Capture the cell that displays the provided text and extract its [x, y] central coordinate. 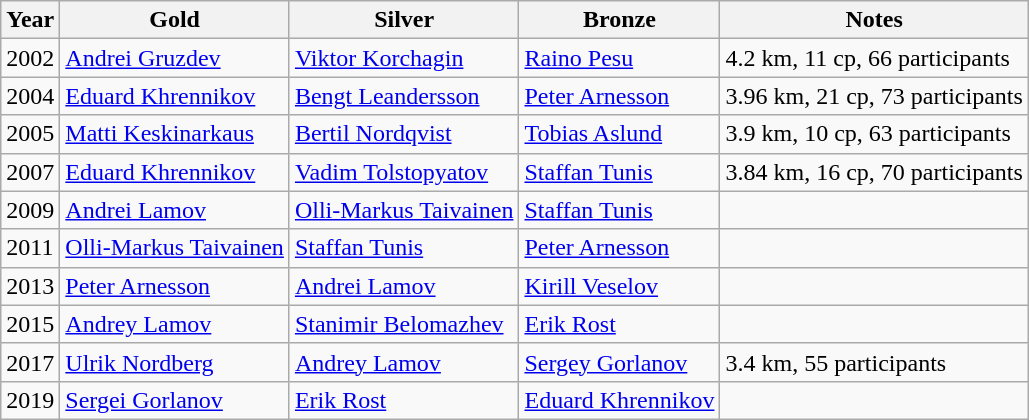
Viktor Korchagin [404, 58]
Sergey Gorlanov [620, 362]
Bengt Leandersson [404, 96]
2004 [30, 96]
Sergei Gorlanov [175, 400]
2002 [30, 58]
Notes [874, 20]
Bronze [620, 20]
2009 [30, 210]
3.96 km, 21 cp, 73 participants [874, 96]
Matti Keskinarkaus [175, 134]
Ulrik Nordberg [175, 362]
Gold [175, 20]
3.4 km, 55 participants [874, 362]
3.84 km, 16 cp, 70 participants [874, 172]
4.2 km, 11 cp, 66 participants [874, 58]
Tobias Aslund [620, 134]
Bertil Nordqvist [404, 134]
2005 [30, 134]
Vadim Tolstopyatov [404, 172]
2007 [30, 172]
Andrei Gruzdev [175, 58]
2011 [30, 248]
Raino Pesu [620, 58]
2013 [30, 286]
2015 [30, 324]
Silver [404, 20]
2017 [30, 362]
3.9 km, 10 cp, 63 participants [874, 134]
Stanimir Belomazhev [404, 324]
Year [30, 20]
Kirill Veselov [620, 286]
2019 [30, 400]
